Pinpoint the cell where the given text exists, returning its (X, Y) midpoint coordinate. 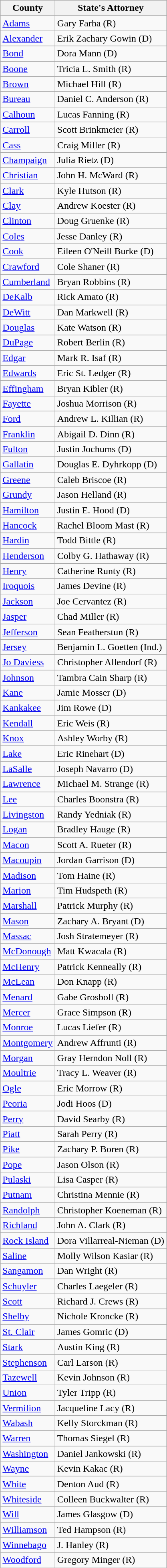
Macoupin (28, 860)
Denton Aud (R) (111, 1484)
Colby G. Hathaway (R) (111, 556)
Gregory Minger (R) (111, 1560)
Dan Markwell (R) (111, 312)
James Devine (R) (111, 586)
John H. McWard (R) (111, 175)
Lucas Fanning (R) (111, 114)
Livingston (28, 814)
Ogle (28, 1088)
County (28, 8)
Ted Hampson (R) (111, 1530)
Nichole Kroncke (R) (111, 1317)
Michael M. Strange (R) (111, 784)
Jesse Danley (R) (111, 236)
Cook (28, 251)
Don Knapp (R) (111, 982)
Jackson (28, 601)
Hamilton (28, 510)
Edwards (28, 373)
Dora Mann (D) (111, 54)
Tom Haine (R) (111, 875)
Randolph (28, 1210)
Vermilion (28, 1408)
Thomas Siegel (R) (111, 1438)
Macon (28, 845)
Christopher Koeneman (R) (111, 1210)
St. Clair (28, 1332)
Scott A. Rueter (R) (111, 845)
Jefferson (28, 632)
Lawrence (28, 784)
Tracy L. Weaver (R) (111, 1073)
Will (28, 1514)
Richard J. Crews (R) (111, 1301)
Gray Herndon Noll (R) (111, 1058)
Patrick Kenneally (R) (111, 967)
Hancock (28, 525)
Peoria (28, 1103)
Cass (28, 145)
Colleen Buckwalter (R) (111, 1499)
State's Attorney (111, 8)
McDonough (28, 952)
Jersey (28, 647)
Mercer (28, 1012)
Daniel C. Anderson (R) (111, 99)
Fayette (28, 403)
Zachary P. Boren (R) (111, 1149)
Carl Larson (R) (111, 1362)
Jason Helland (R) (111, 495)
Pope (28, 1165)
Caleb Briscoe (R) (111, 480)
Tyler Tripp (R) (111, 1392)
Perry (28, 1119)
Michael Hill (R) (111, 84)
Todd Bittle (R) (111, 541)
Benjamin L. Goetten (Ind.) (111, 647)
Kate Watson (R) (111, 327)
Justin Jochums (D) (111, 449)
Jacqueline Lacy (R) (111, 1408)
Kyle Hutson (R) (111, 191)
Fulton (28, 449)
DeWitt (28, 312)
Effingham (28, 388)
White (28, 1484)
Williamson (28, 1530)
Justin E. Hood (D) (111, 510)
Mason (28, 921)
Eileen O'Neill Burke (D) (111, 251)
Marshall (28, 906)
Dora Villarreal-Nieman (D) (111, 1241)
Monroe (28, 1027)
Kelly Storckman (R) (111, 1423)
Christian (28, 175)
Bond (28, 54)
LaSalle (28, 769)
Gary Farha (R) (111, 23)
Andrew L. Killian (R) (111, 419)
Lee (28, 799)
Warren (28, 1438)
Gallatin (28, 465)
J. Hanley (R) (111, 1545)
Woodford (28, 1560)
Kane (28, 693)
Scott Brinkmeier (R) (111, 130)
Winnebago (28, 1545)
Madison (28, 875)
Boone (28, 69)
Coles (28, 236)
Wayne (28, 1469)
Bureau (28, 99)
James Gomric (D) (111, 1332)
Cole Shaner (R) (111, 267)
Eric St. Ledger (R) (111, 373)
Doug Gruenke (R) (111, 221)
Josh Stratemeyer (R) (111, 936)
Tazewell (28, 1377)
Pike (28, 1149)
Henderson (28, 556)
Tricia L. Smith (R) (111, 69)
Whiteside (28, 1499)
Douglas E. Dyhrkopp (D) (111, 465)
Pulaski (28, 1180)
Bryan Kibler (R) (111, 388)
Jasper (28, 616)
Kankakee (28, 708)
Saline (28, 1256)
Patrick Murphy (R) (111, 906)
Kendall (28, 723)
Ashley Worby (R) (111, 738)
Eric Weis (R) (111, 723)
Lake (28, 754)
Robert Berlin (R) (111, 343)
Clark (28, 191)
Joe Cervantez (R) (111, 601)
Douglas (28, 327)
Mark R. Isaf (R) (111, 358)
Jordan Garrison (D) (111, 860)
Ford (28, 419)
Catherine Runty (R) (111, 571)
Iroquois (28, 586)
Jodi Hoos (D) (111, 1103)
Calhoun (28, 114)
Chad Miller (R) (111, 616)
McHenry (28, 967)
Eric Morrow (R) (111, 1088)
Moultrie (28, 1073)
Rock Island (28, 1241)
Alexander (28, 38)
Rick Amato (R) (111, 297)
Joseph Navarro (D) (111, 769)
Clinton (28, 221)
Matt Kwacala (R) (111, 952)
Kevin Johnson (R) (111, 1377)
Bradley Hauge (R) (111, 830)
DuPage (28, 343)
Henry (28, 571)
Molly Wilson Kasiar (R) (111, 1256)
Massac (28, 936)
Wabash (28, 1423)
Piatt (28, 1134)
Christopher Allendorf (R) (111, 662)
Andrew Koester (R) (111, 206)
Jason Olson (R) (111, 1165)
DeKalb (28, 297)
Cumberland (28, 282)
Zachary A. Bryant (D) (111, 921)
Rachel Bloom Mast (R) (111, 525)
Marion (28, 890)
Putnam (28, 1195)
Sarah Perry (R) (111, 1134)
Lisa Casper (R) (111, 1180)
Eric Rinehart (D) (111, 754)
Bryan Robbins (R) (111, 282)
Tim Hudspeth (R) (111, 890)
Stark (28, 1347)
Union (28, 1392)
Sangamon (28, 1271)
Carroll (28, 130)
Montgomery (28, 1043)
Kevin Kakac (R) (111, 1469)
Jim Rowe (D) (111, 708)
McLean (28, 982)
Logan (28, 830)
Edgar (28, 358)
Morgan (28, 1058)
Clay (28, 206)
Charles Boonstra (R) (111, 799)
Grundy (28, 495)
Brown (28, 84)
Andrew Affrunti (R) (111, 1043)
Crawford (28, 267)
Knox (28, 738)
John A. Clark (R) (111, 1225)
Jamie Mosser (D) (111, 693)
Abigail D. Dinn (R) (111, 434)
James Glasgow (D) (111, 1514)
David Searby (R) (111, 1119)
Schuyler (28, 1286)
Randy Yedniak (R) (111, 814)
Craig Miller (R) (111, 145)
Charles Laegeler (R) (111, 1286)
Julia Rietz (D) (111, 160)
Grace Simpson (R) (111, 1012)
Joshua Morrison (R) (111, 403)
Scott (28, 1301)
Christina Mennie (R) (111, 1195)
Dan Wright (R) (111, 1271)
Shelby (28, 1317)
Washington (28, 1454)
Greene (28, 480)
Sean Featherstun (R) (111, 632)
Menard (28, 997)
Franklin (28, 434)
Stephenson (28, 1362)
Tambra Cain Sharp (R) (111, 678)
Austin King (R) (111, 1347)
Jo Daviess (28, 662)
Adams (28, 23)
Johnson (28, 678)
Lucas Liefer (R) (111, 1027)
Hardin (28, 541)
Erik Zachary Gowin (D) (111, 38)
Champaign (28, 160)
Daniel Jankowski (R) (111, 1454)
Richland (28, 1225)
Gabe Grosboll (R) (111, 997)
